Determine the [x, y] coordinate at the center of the cell enclosing the given text.  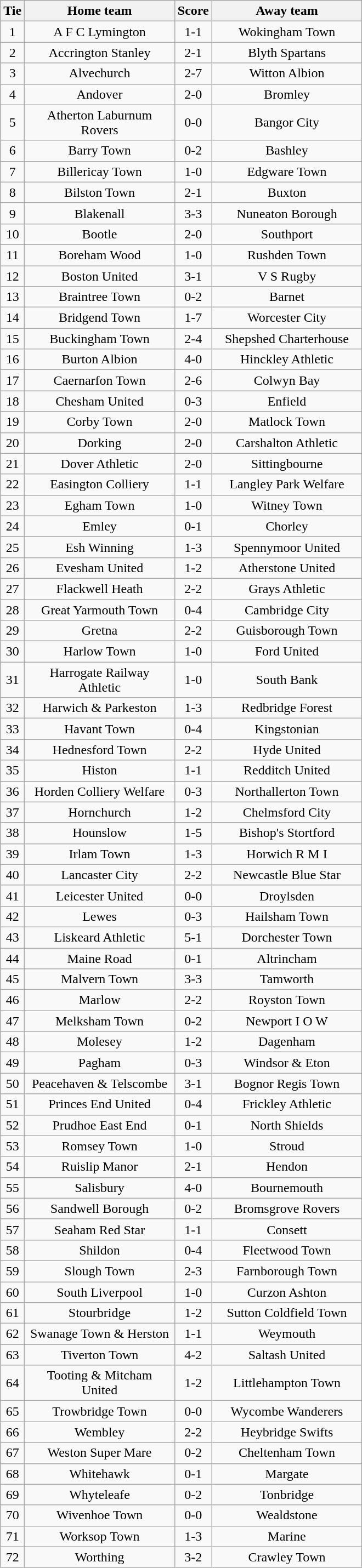
24 [13, 526]
Liskeard Athletic [100, 937]
44 [13, 959]
Caernarfon Town [100, 380]
Home team [100, 11]
68 [13, 1474]
Hendon [287, 1167]
Bridgend Town [100, 318]
13 [13, 297]
Blakenall [100, 213]
3 [13, 73]
5 [13, 123]
Farnborough Town [287, 1271]
Dorking [100, 443]
Saltash United [287, 1355]
1 [13, 32]
59 [13, 1271]
Tonbridge [287, 1495]
Hednesford Town [100, 750]
57 [13, 1229]
Malvern Town [100, 979]
Great Yarmouth Town [100, 610]
Enfield [287, 401]
Seaham Red Star [100, 1229]
Barnet [287, 297]
Atherstone United [287, 568]
Harwich & Parkeston [100, 708]
Melksham Town [100, 1021]
Kingstonian [287, 729]
19 [13, 422]
North Shields [287, 1125]
20 [13, 443]
Score [193, 11]
38 [13, 833]
Marlow [100, 1000]
Buxton [287, 192]
4-2 [193, 1355]
61 [13, 1313]
Whyteleafe [100, 1495]
Wokingham Town [287, 32]
V S Rugby [287, 276]
37 [13, 812]
Corby Town [100, 422]
40 [13, 875]
Cambridge City [287, 610]
Weston Super Mare [100, 1453]
67 [13, 1453]
Shepshed Charterhouse [287, 339]
10 [13, 234]
Bromsgrove Rovers [287, 1208]
Newcastle Blue Star [287, 875]
Salisbury [100, 1188]
Boreham Wood [100, 255]
Frickley Athletic [287, 1104]
11 [13, 255]
Accrington Stanley [100, 53]
Atherton Laburnum Rovers [100, 123]
Spennymoor United [287, 547]
12 [13, 276]
Esh Winning [100, 547]
Maine Road [100, 959]
31 [13, 680]
Dorchester Town [287, 937]
Altrincham [287, 959]
30 [13, 652]
Chorley [287, 526]
Sandwell Borough [100, 1208]
70 [13, 1515]
Bilston Town [100, 192]
Trowbridge Town [100, 1411]
Andover [100, 94]
7 [13, 172]
2-7 [193, 73]
64 [13, 1383]
Witton Albion [287, 73]
Havant Town [100, 729]
Chesham United [100, 401]
52 [13, 1125]
Langley Park Welfare [287, 484]
1-7 [193, 318]
Droylsden [287, 896]
Tie [13, 11]
Curzon Ashton [287, 1292]
9 [13, 213]
Alvechurch [100, 73]
Crawley Town [287, 1557]
Pagham [100, 1063]
62 [13, 1334]
55 [13, 1188]
Slough Town [100, 1271]
Royston Town [287, 1000]
27 [13, 589]
Shildon [100, 1250]
18 [13, 401]
Southport [287, 234]
Worksop Town [100, 1536]
Irlam Town [100, 854]
34 [13, 750]
Cheltenham Town [287, 1453]
Swanage Town & Herston [100, 1334]
8 [13, 192]
49 [13, 1063]
Weymouth [287, 1334]
Lewes [100, 916]
Wembley [100, 1432]
Grays Athletic [287, 589]
Barry Town [100, 151]
51 [13, 1104]
Fleetwood Town [287, 1250]
35 [13, 771]
Burton Albion [100, 360]
Redbridge Forest [287, 708]
42 [13, 916]
Ruislip Manor [100, 1167]
41 [13, 896]
Braintree Town [100, 297]
Hornchurch [100, 812]
Stourbridge [100, 1313]
Witney Town [287, 505]
Worcester City [287, 318]
50 [13, 1084]
Sutton Coldfield Town [287, 1313]
47 [13, 1021]
Emley [100, 526]
22 [13, 484]
26 [13, 568]
Billericay Town [100, 172]
3-2 [193, 1557]
1-5 [193, 833]
Windsor & Eton [287, 1063]
33 [13, 729]
Whitehawk [100, 1474]
Princes End United [100, 1104]
Molesey [100, 1042]
Romsey Town [100, 1146]
Worthing [100, 1557]
Histon [100, 771]
71 [13, 1536]
Heybridge Swifts [287, 1432]
Wealdstone [287, 1515]
Bournemouth [287, 1188]
Newport I O W [287, 1021]
Hounslow [100, 833]
2 [13, 53]
Hinckley Athletic [287, 360]
Buckingham Town [100, 339]
5-1 [193, 937]
Harlow Town [100, 652]
28 [13, 610]
Matlock Town [287, 422]
2-3 [193, 1271]
Bishop's Stortford [287, 833]
Nuneaton Borough [287, 213]
Wycombe Wanderers [287, 1411]
Guisborough Town [287, 631]
Prudhoe East End [100, 1125]
Dagenham [287, 1042]
Flackwell Heath [100, 589]
53 [13, 1146]
Egham Town [100, 505]
56 [13, 1208]
South Liverpool [100, 1292]
Rushden Town [287, 255]
17 [13, 380]
58 [13, 1250]
Edgware Town [287, 172]
Wivenhoe Town [100, 1515]
16 [13, 360]
Easington Colliery [100, 484]
65 [13, 1411]
A F C Lymington [100, 32]
6 [13, 151]
Chelmsford City [287, 812]
32 [13, 708]
Tiverton Town [100, 1355]
Horden Colliery Welfare [100, 791]
14 [13, 318]
54 [13, 1167]
Harrogate Railway Athletic [100, 680]
Hailsham Town [287, 916]
Consett [287, 1229]
Northallerton Town [287, 791]
4 [13, 94]
Marine [287, 1536]
Bromley [287, 94]
Away team [287, 11]
60 [13, 1292]
36 [13, 791]
Peacehaven & Telscombe [100, 1084]
21 [13, 464]
Littlehampton Town [287, 1383]
48 [13, 1042]
Horwich R M I [287, 854]
Bootle [100, 234]
2-6 [193, 380]
46 [13, 1000]
15 [13, 339]
Bognor Regis Town [287, 1084]
63 [13, 1355]
Bangor City [287, 123]
Tamworth [287, 979]
Gretna [100, 631]
Hyde United [287, 750]
43 [13, 937]
Carshalton Athletic [287, 443]
Lancaster City [100, 875]
Ford United [287, 652]
Colwyn Bay [287, 380]
29 [13, 631]
45 [13, 979]
Bashley [287, 151]
South Bank [287, 680]
Stroud [287, 1146]
69 [13, 1495]
Evesham United [100, 568]
Leicester United [100, 896]
Margate [287, 1474]
Sittingbourne [287, 464]
2-4 [193, 339]
Dover Athletic [100, 464]
Boston United [100, 276]
Blyth Spartans [287, 53]
Redditch United [287, 771]
39 [13, 854]
25 [13, 547]
72 [13, 1557]
Tooting & Mitcham United [100, 1383]
66 [13, 1432]
23 [13, 505]
